Locate the cell with the specified text and output its [X, Y] center coordinate. 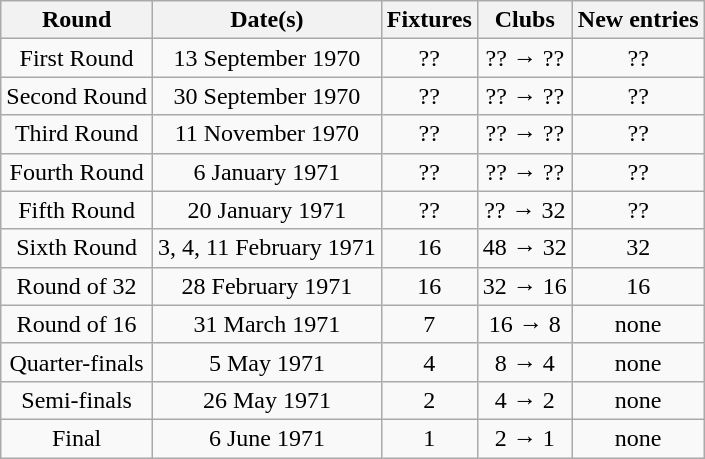
Clubs [524, 20]
5 May 1971 [266, 362]
Semi-finals [77, 400]
2 → 1 [524, 438]
11 November 1970 [266, 134]
7 [429, 324]
32 [638, 248]
8 → 4 [524, 362]
First Round [77, 58]
13 September 1970 [266, 58]
30 September 1970 [266, 96]
Fixtures [429, 20]
Round of 16 [77, 324]
28 February 1971 [266, 286]
31 March 1971 [266, 324]
6 January 1971 [266, 172]
Final [77, 438]
1 [429, 438]
Fourth Round [77, 172]
26 May 1971 [266, 400]
32 → 16 [524, 286]
4 [429, 362]
Quarter-finals [77, 362]
Date(s) [266, 20]
48 → 32 [524, 248]
4 → 2 [524, 400]
20 January 1971 [266, 210]
Round of 32 [77, 286]
Sixth Round [77, 248]
2 [429, 400]
?? → 32 [524, 210]
Third Round [77, 134]
New entries [638, 20]
Round [77, 20]
6 June 1971 [266, 438]
3, 4, 11 February 1971 [266, 248]
Fifth Round [77, 210]
16 → 8 [524, 324]
Second Round [77, 96]
